Extract the [X, Y] coordinate from the center of the cell holding the provided text.  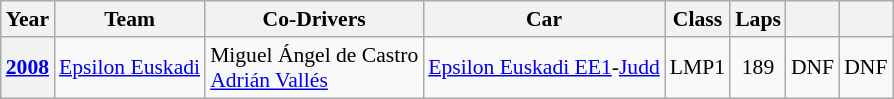
LMP1 [698, 68]
Epsilon Euskadi EE1-Judd [544, 68]
Car [544, 19]
Epsilon Euskadi [130, 68]
Team [130, 19]
2008 [28, 68]
189 [758, 68]
Co-Drivers [314, 19]
Laps [758, 19]
Miguel Ángel de Castro Adrián Vallés [314, 68]
Year [28, 19]
Class [698, 19]
